Pinpoint the cell where the given text exists, returning its [x, y] midpoint coordinate. 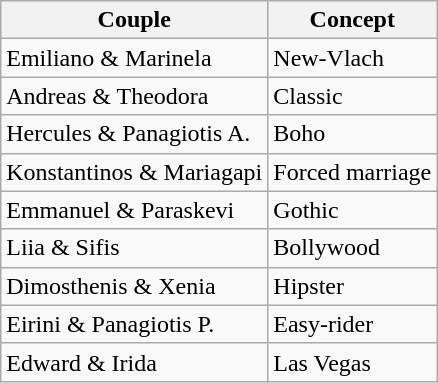
Andreas & Theodora [134, 96]
Dimosthenis & Xenia [134, 286]
Bollywood [352, 248]
Easy-rider [352, 324]
Konstantinos & Mariagapi [134, 172]
Gothic [352, 210]
Forced marriage [352, 172]
Eirini & Panagiotis P. [134, 324]
Las Vegas [352, 362]
Couple [134, 20]
New-Vlach [352, 58]
Edward & Irida [134, 362]
Liia & Sifis [134, 248]
Hipster [352, 286]
Classic [352, 96]
Hercules & Panagiotis A. [134, 134]
Emiliano & Marinela [134, 58]
Concept [352, 20]
Emmanuel & Paraskevi [134, 210]
Boho [352, 134]
